For the text-containing cell, return its midpoint in (x, y) coordinate format. 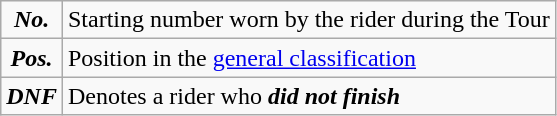
Denotes a rider who did not finish (308, 96)
Position in the general classification (308, 58)
Pos. (32, 58)
DNF (32, 96)
No. (32, 20)
Starting number worn by the rider during the Tour (308, 20)
